For the text-containing cell, return its midpoint in [x, y] coordinate format. 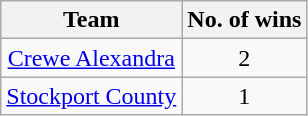
1 [244, 96]
2 [244, 58]
Stockport County [92, 96]
No. of wins [244, 20]
Team [92, 20]
Crewe Alexandra [92, 58]
